For the text-containing cell, return its midpoint in [x, y] coordinate format. 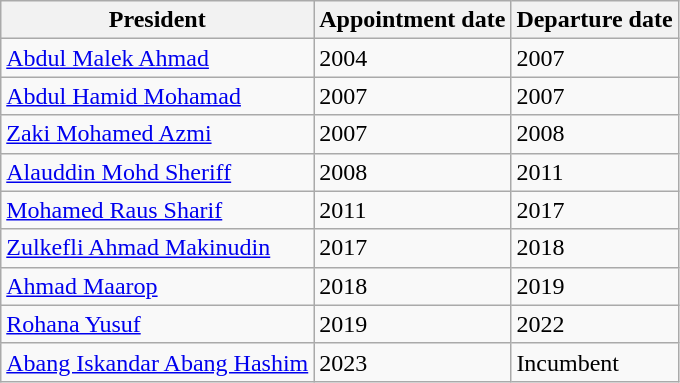
Ahmad Maarop [158, 286]
Abdul Hamid Mohamad [158, 96]
Rohana Yusuf [158, 324]
Abdul Malek Ahmad [158, 58]
2004 [412, 58]
Appointment date [412, 20]
Departure date [594, 20]
Alauddin Mohd Sheriff [158, 172]
President [158, 20]
2022 [594, 324]
Abang Iskandar Abang Hashim [158, 362]
2023 [412, 362]
Zaki Mohamed Azmi [158, 134]
Zulkefli Ahmad Makinudin [158, 248]
Incumbent [594, 362]
Mohamed Raus Sharif [158, 210]
